Search for the cell housing the specified text and yield its [X, Y] center coordinate. 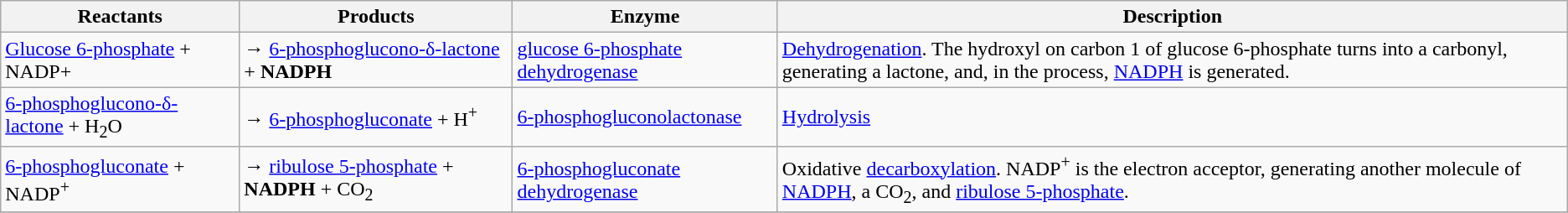
6-phosphogluconate dehydrogenase [645, 179]
6-phosphogluconolactonase [645, 117]
6-phosphoglucono-δ-lactone + H2O [121, 117]
Reactants [121, 17]
→ 6-phosphoglucono-δ-lactone + NADPH [376, 60]
Oxidative decarboxylation. NADP+ is the electron acceptor, generating another molecule of NADPH, a CO2, and ribulose 5-phosphate. [1173, 179]
→ ribulose 5-phosphate + NADPH + CO2 [376, 179]
Products [376, 17]
Glucose 6-phosphate + NADP+ [121, 60]
→ 6-phosphogluconate + H+ [376, 117]
Hydrolysis [1173, 117]
Description [1173, 17]
6-phosphogluconate + NADP+ [121, 179]
glucose 6-phosphate dehydrogenase [645, 60]
Enzyme [645, 17]
